Search for the cell housing the specified text and yield its [x, y] center coordinate. 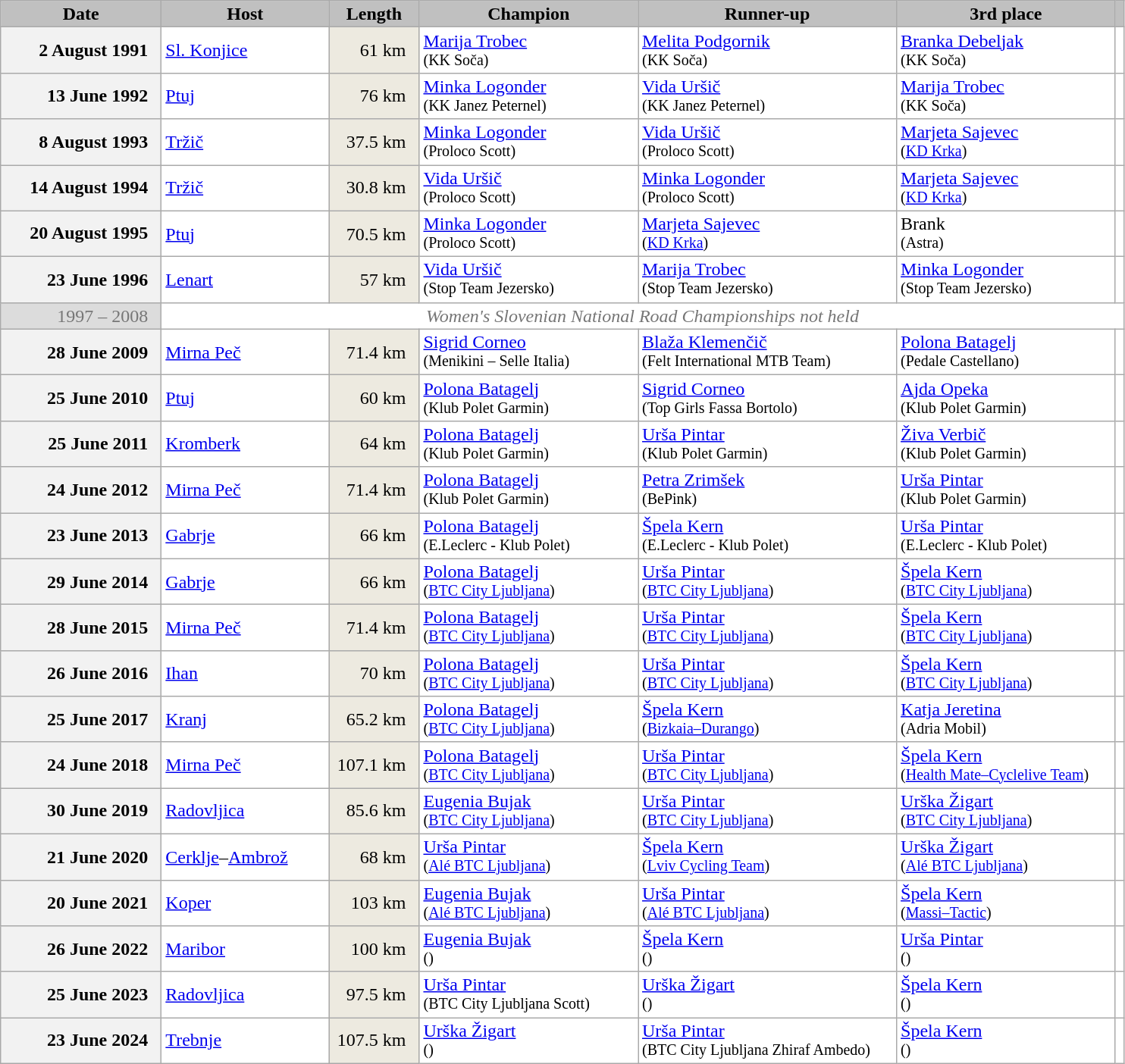
61 km [374, 50]
100 km [374, 949]
Host [246, 14]
21 June 2020 [81, 856]
Špela Kern(E.Leclerc - Klub Polet) [767, 535]
28 June 2009 [81, 352]
14 August 1994 [81, 188]
Urška Žigart(Alé BTC Ljubljana) [1007, 856]
70.5 km [374, 233]
65.2 km [374, 720]
Urša Pintar (BTC City Ljubljana Zhiraf Ambedo) [767, 1041]
Vida Uršič (KK Janez Peternel) [767, 95]
Kranj [246, 720]
Katja Jeretina(Adria Mobil) [1007, 720]
Petra Zrimšek(BePink) [767, 490]
Branka Debeljak (KK Soča) [1007, 50]
25 June 2010 [81, 399]
Živa Verbič(Klub Polet Garmin) [1007, 444]
23 June 1996 [81, 280]
Polona Batagelj(E.Leclerc - Klub Polet) [529, 535]
Sl. Konjice [246, 50]
25 June 2011 [81, 444]
23 June 2013 [81, 535]
Sigrid Corneo (Menikini – Selle Italia) [529, 352]
Eugenia Bujak(BTC City Ljubljana) [529, 811]
20 June 2021 [81, 903]
Marija Trobec (Stop Team Jezersko) [767, 280]
26 June 2022 [81, 949]
Maribor [246, 949]
Cerklje–Ambrož [246, 856]
25 June 2023 [81, 994]
Špela Kern () [1007, 1041]
68 km [374, 856]
3rd place [1007, 14]
2 August 1991 [81, 50]
1997 – 2008 [81, 315]
30.8 km [374, 188]
8 August 1993 [81, 142]
57 km [374, 280]
Urška Žigart () [529, 1041]
60 km [374, 399]
103 km [374, 903]
Kromberk [246, 444]
Eugenia Bujak(Alé BTC Ljubljana) [529, 903]
30 June 2019 [81, 811]
Eugenia Bujak() [529, 949]
107.5 km [374, 1041]
Brank (Astra) [1007, 233]
Urša Pintar(E.Leclerc - Klub Polet) [1007, 535]
Length [374, 14]
Špela Kern(Health Mate–Cyclelive Team) [1007, 765]
Polona Batagelj(Pedale Castellano) [1007, 352]
64 km [374, 444]
Vida Uršič (Stop Team Jezersko) [529, 280]
13 June 1992 [81, 95]
Urška Žigart(BTC City Ljubljana) [1007, 811]
Minka Logonder (Stop Team Jezersko) [1007, 280]
23 June 2024 [81, 1041]
28 June 2015 [81, 627]
Blaža Klemenčič(Felt International MTB Team) [767, 352]
76 km [374, 95]
24 June 2018 [81, 765]
29 June 2014 [81, 582]
85.6 km [374, 811]
Melita Podgornik (KK Soča) [767, 50]
Sigrid Corneo(Top Girls Fassa Bortolo) [767, 399]
Lenart [246, 280]
20 August 1995 [81, 233]
Date [81, 14]
25 June 2017 [81, 720]
Urška Žigart() [767, 994]
Runner-up [767, 14]
24 June 2012 [81, 490]
Women's Slovenian National Road Championships not held [643, 315]
Urša Pintar(BTC City Ljubljana Scott) [529, 994]
70 km [374, 673]
Urša Pintar() [1007, 949]
Champion [529, 14]
26 June 2016 [81, 673]
Špela Kern(Lviv Cycling Team) [767, 856]
Ihan [246, 673]
37.5 km [374, 142]
Ajda Opeka(Klub Polet Garmin) [1007, 399]
Špela Kern(Massi–Tactic) [1007, 903]
Trebnje [246, 1041]
Minka Logonder (KK Janez Peternel) [529, 95]
Špela Kern(Bizkaia–Durango) [767, 720]
97.5 km [374, 994]
Koper [246, 903]
107.1 km [374, 765]
